Output the (x, y) coordinate of the center of the cell containing the given text.  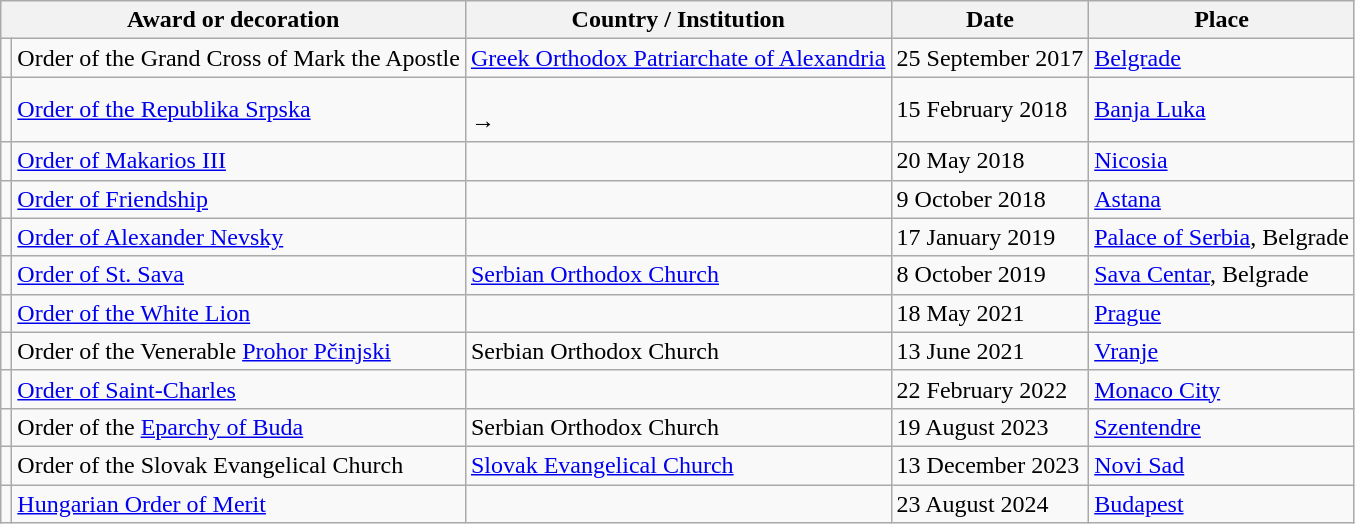
13 June 2021 (990, 351)
Award or decoration (234, 20)
Astana (1222, 199)
8 October 2019 (990, 275)
22 February 2022 (990, 389)
Order of Alexander Nevsky (239, 237)
20 May 2018 (990, 161)
Banja Luka (1222, 110)
Belgrade (1222, 58)
Vranje (1222, 351)
Prague (1222, 313)
15 February 2018 (990, 110)
23 August 2024 (990, 503)
Order of the Grand Cross of Mark the Apostle (239, 58)
18 May 2021 (990, 313)
9 October 2018 (990, 199)
25 September 2017 (990, 58)
Country / Institution (678, 20)
Order of Makarios III (239, 161)
13 December 2023 (990, 465)
Order of the Eparchy of Buda (239, 427)
Budapest (1222, 503)
Date (990, 20)
Palace of Serbia, Belgrade (1222, 237)
19 August 2023 (990, 427)
Greek Orthodox Patriarchate of Alexandria (678, 58)
Order of the Venerable Prohor Pčinjski (239, 351)
Order of the White Lion (239, 313)
Place (1222, 20)
Order of Friendship (239, 199)
Order of the Republika Srpska (239, 110)
Order of St. Sava (239, 275)
Slovak Evangelical Church (678, 465)
Szentendre (1222, 427)
17 January 2019 (990, 237)
Monaco City (1222, 389)
Order of the Slovak Evangelical Church (239, 465)
Order of Saint-Charles (239, 389)
Nicosia (1222, 161)
Hungarian Order of Merit (239, 503)
Sava Centar, Belgrade (1222, 275)
Novi Sad (1222, 465)
→ (678, 110)
